Scan for the cell matching the given text and deliver its (x, y) coordinate at center. 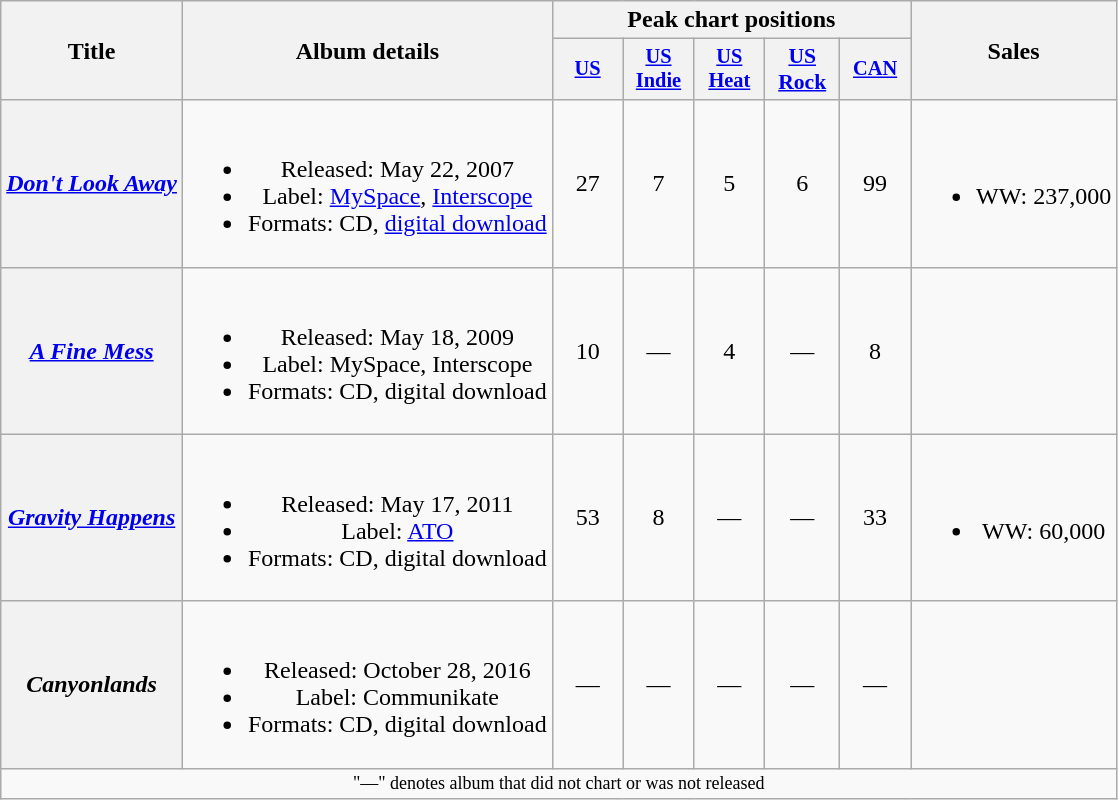
Released: May 18, 2009Label: MySpace, InterscopeFormats: CD, digital download (367, 350)
"—" denotes album that did not chart or was not released (559, 784)
Released: May 17, 2011Label: ATOFormats: CD, digital download (367, 518)
Gravity Happens (92, 518)
4 (730, 350)
27 (588, 184)
33 (876, 518)
Don't Look Away (92, 184)
6 (802, 184)
CAN (876, 70)
99 (876, 184)
Peak chart positions (731, 20)
7 (658, 184)
USRock (802, 70)
A Fine Mess (92, 350)
10 (588, 350)
5 (730, 184)
Canyonlands (92, 684)
USHeat (730, 70)
53 (588, 518)
Album details (367, 50)
Released: May 22, 2007Label: MySpace, InterscopeFormats: CD, digital download (367, 184)
USIndie (658, 70)
WW: 60,000 (1014, 518)
Title (92, 50)
Sales (1014, 50)
US (588, 70)
WW: 237,000 (1014, 184)
Released: October 28, 2016Label: CommunikateFormats: CD, digital download (367, 684)
